Capture the cell that displays the provided text and extract its (X, Y) central coordinate. 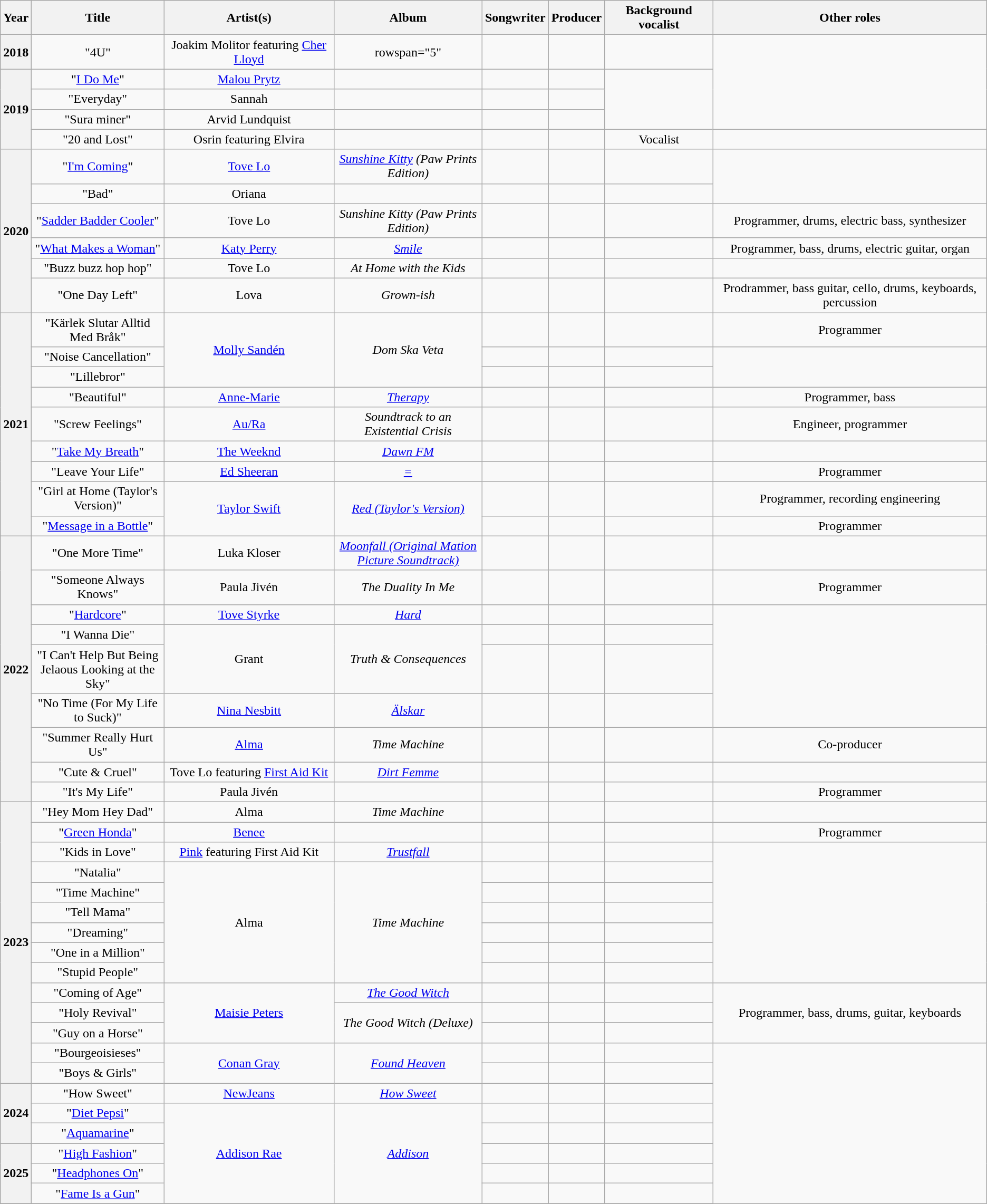
"I Can't Help But Being Jelaous Looking at the Sky" (98, 669)
Pink featuring First Aid Kit (249, 852)
Producer (577, 18)
Songwriter (515, 18)
Vocalist (659, 139)
"Bad" (98, 194)
2022 (16, 669)
"Noise Cancellation" (98, 357)
"Diet Pepsi" (98, 1113)
Molly Sandén (249, 349)
"Natalia" (98, 872)
"I Do Me" (98, 79)
Maisie Peters (249, 1013)
How Sweet (408, 1093)
Trustfall (408, 852)
Tove Styrke (249, 614)
"Sadder Badder Cooler" (98, 220)
"Take My Breath" (98, 451)
"Message in a Bottle" (98, 526)
Dirt Femme (408, 772)
"Sura miner" (98, 119)
Co-producer (850, 745)
The Good Witch (408, 993)
The Duality In Me (408, 587)
Hard (408, 614)
"Green Honda" (98, 832)
"No Time (For My Life to Suck)" (98, 710)
Programmer, bass, drums, guitar, keyboards (850, 1013)
"4U" (98, 52)
Therapy (408, 397)
"20 and Lost" (98, 139)
The Good Witch (Deluxe) (408, 1023)
"Kärlek Slutar Alltid Med Bråk" (98, 329)
Sannah (249, 99)
Benee (249, 832)
"Everyday" (98, 99)
2021 (16, 424)
Engineer, programmer (850, 424)
"What Makes a Woman" (98, 248)
Title (98, 18)
Malou Prytz (249, 79)
"Leave Your Life" (98, 471)
Au/Ra (249, 424)
Album (408, 18)
"Beautiful" (98, 397)
"Hey Mom Hey Dad" (98, 812)
"Buzz buzz hop hop" (98, 268)
At Home with the Kids (408, 268)
Moonfall (Original Mation Picture Soundtrack) (408, 553)
"Screw Feelings" (98, 424)
"Aquamarine" (98, 1133)
"Boys & Girls" (98, 1073)
Conan Gray (249, 1063)
Addison Rae (249, 1153)
2024 (16, 1113)
"Lillebror" (98, 377)
Year (16, 18)
Found Heaven (408, 1063)
The Weeknd (249, 451)
"Coming of Age" (98, 993)
"Tell Mama" (98, 912)
Anne-Marie (249, 397)
"It's My Life" (98, 792)
Ed Sheeran (249, 471)
"Time Machine" (98, 892)
Smile (408, 248)
Joakim Molitor featuring Cher Lloyd (249, 52)
2020 (16, 231)
"How Sweet" (98, 1093)
NewJeans (249, 1093)
Background vocalist (659, 18)
"Holy Revival" (98, 1013)
"Cute & Cruel" (98, 772)
Programmer, recording engineering (850, 499)
Programmer, drums, electric bass, synthesizer (850, 220)
Programmer, bass, drums, electric guitar, organ (850, 248)
Addison (408, 1153)
"One in a Million" (98, 952)
Lova (249, 295)
Soundtrack to an Existential Crisis (408, 424)
rowspan="5" (408, 52)
"Stupid People" (98, 972)
Red (Taylor's Version) (408, 508)
"One More Time" (98, 553)
"One Day Left" (98, 295)
"Hardcore" (98, 614)
Artist(s) (249, 18)
2025 (16, 1173)
"Headphones On" (98, 1173)
"I Wanna Die" (98, 634)
Nina Nesbitt (249, 710)
Arvid Lundquist (249, 119)
Dom Ska Veta (408, 349)
Oriana (249, 194)
"Summer Really Hurt Us" (98, 745)
= (408, 471)
"Fame Is a Gun" (98, 1193)
"Kids in Love" (98, 852)
Prodrammer, bass guitar, cello, drums, keyboards, percussion (850, 295)
Tove Lo featuring First Aid Kit (249, 772)
2018 (16, 52)
"High Fashion" (98, 1153)
"Dreaming" (98, 932)
Grant (249, 659)
Taylor Swift (249, 508)
Truth & Consequences (408, 659)
Katy Perry (249, 248)
Älskar (408, 710)
Luka Kloser (249, 553)
Osrin featuring Elvira (249, 139)
2023 (16, 943)
2019 (16, 109)
Programmer, bass (850, 397)
Grown-ish (408, 295)
"Girl at Home (Taylor's Version)" (98, 499)
"Someone Always Knows" (98, 587)
"Bourgeoisieses" (98, 1053)
Other roles (850, 18)
"I'm Coming" (98, 167)
Dawn FM (408, 451)
"Guy on a Horse" (98, 1033)
